Return [X, Y] of the center of cell containing provided text 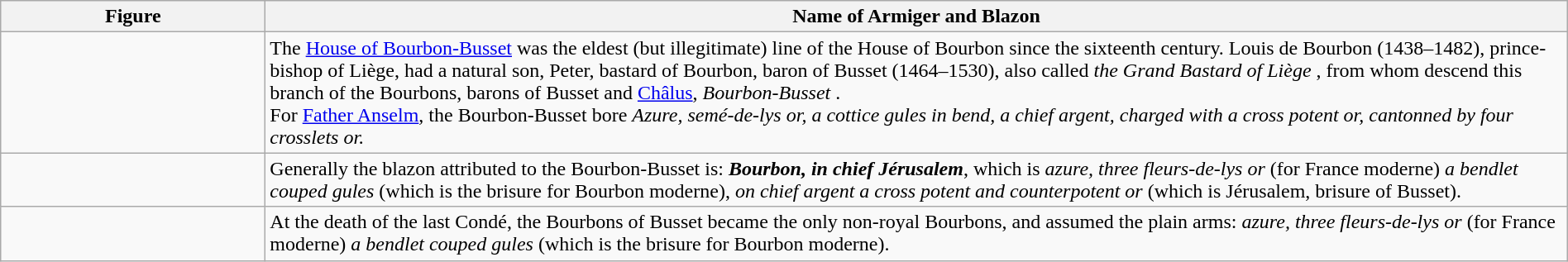
Name of Armiger and Blazon [916, 17]
Figure [133, 17]
